Extract the [X, Y] coordinate from the center of the cell holding the provided text.  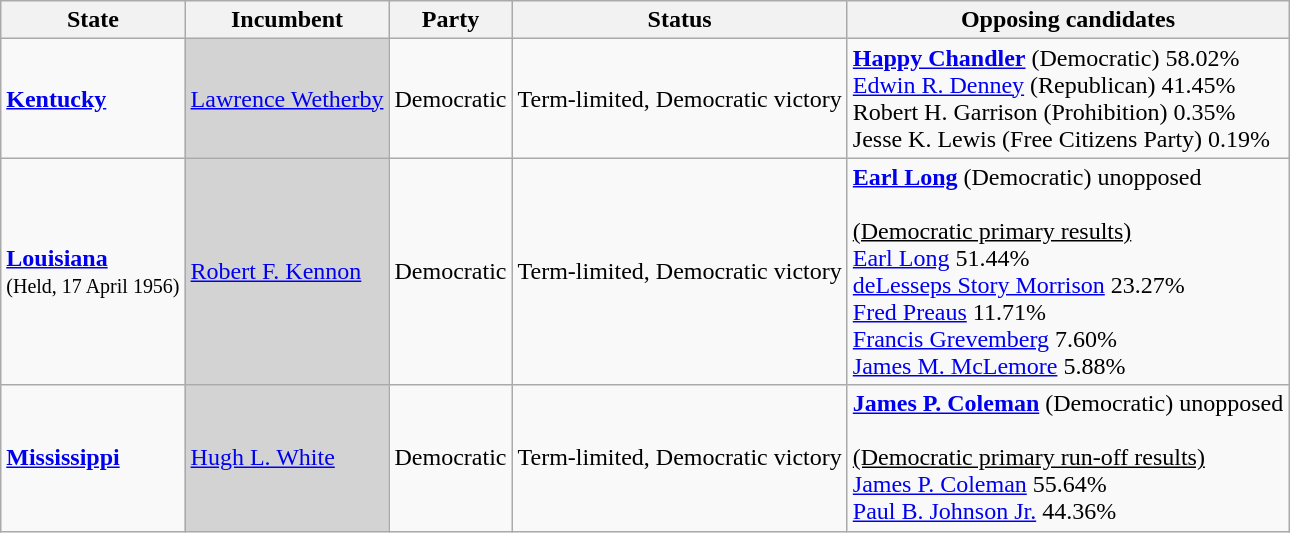
Louisiana(Held, 17 April 1956) [93, 272]
Hugh L. White [287, 458]
Lawrence Wetherby [287, 98]
Opposing candidates [1068, 20]
Status [680, 20]
Kentucky [93, 98]
Mississippi [93, 458]
Incumbent [287, 20]
James P. Coleman (Democratic) unopposed(Democratic primary run-off results)James P. Coleman 55.64%Paul B. Johnson Jr. 44.36% [1068, 458]
Party [450, 20]
Robert F. Kennon [287, 272]
State [93, 20]
Happy Chandler (Democratic) 58.02%Edwin R. Denney (Republican) 41.45%Robert H. Garrison (Prohibition) 0.35%Jesse K. Lewis (Free Citizens Party) 0.19% [1068, 98]
